From the cell containing the given text, extract its center point as [X, Y] coordinate. 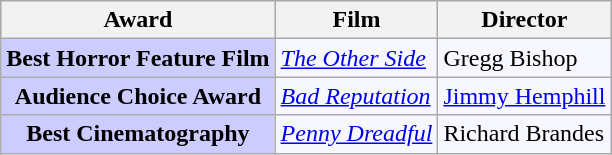
Jimmy Hemphill [524, 96]
Award [138, 20]
Bad Reputation [356, 96]
Film [356, 20]
Richard Brandes [524, 134]
Audience Choice Award [138, 96]
Director [524, 20]
Best Horror Feature Film [138, 58]
Gregg Bishop [524, 58]
Best Cinematography [138, 134]
Penny Dreadful [356, 134]
The Other Side [356, 58]
